Output the [X, Y] coordinate of the center of the cell containing the given text.  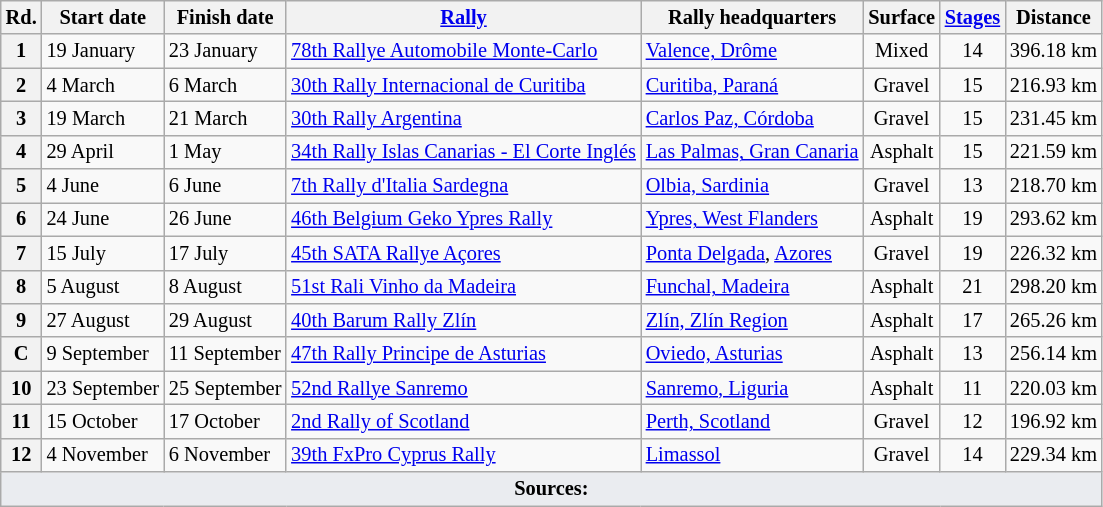
Distance [1054, 17]
15 July [103, 253]
4 [22, 152]
6 [22, 219]
40th Barum Rally Zlín [464, 320]
Mixed [901, 51]
23 January [225, 51]
45th SATA Rallye Açores [464, 253]
51st Rali Vinho da Madeira [464, 287]
226.32 km [1054, 253]
2 [22, 85]
4 March [103, 85]
Finish date [225, 17]
Rally headquarters [752, 17]
17 [972, 320]
218.70 km [1054, 186]
Rd. [22, 17]
Carlos Paz, Córdoba [752, 118]
Funchal, Madeira [752, 287]
24 June [103, 219]
Curitiba, Paraná [752, 85]
27 August [103, 320]
19 January [103, 51]
6 June [225, 186]
216.93 km [1054, 85]
Ponta Delgada, Azores [752, 253]
Start date [103, 17]
30th Rally Internacional de Curitiba [464, 85]
6 March [225, 85]
39th FxPro Cyprus Rally [464, 455]
4 November [103, 455]
3 [22, 118]
Perth, Scotland [752, 421]
C [22, 354]
29 August [225, 320]
298.20 km [1054, 287]
25 September [225, 388]
29 April [103, 152]
221.59 km [1054, 152]
Limassol [752, 455]
78th Rallye Automobile Monte-Carlo [464, 51]
21 March [225, 118]
8 August [225, 287]
6 November [225, 455]
30th Rally Argentina [464, 118]
52nd Rallye Sanremo [464, 388]
265.26 km [1054, 320]
26 June [225, 219]
34th Rally Islas Canarias - El Corte Inglés [464, 152]
7th Rally d'Italia Sardegna [464, 186]
7 [22, 253]
5 [22, 186]
231.45 km [1054, 118]
11 September [225, 354]
196.92 km [1054, 421]
Sanremo, Liguria [752, 388]
19 March [103, 118]
229.34 km [1054, 455]
9 [22, 320]
21 [972, 287]
2nd Rally of Scotland [464, 421]
Valence, Drôme [752, 51]
Las Palmas, Gran Canaria [752, 152]
Stages [972, 17]
10 [22, 388]
46th Belgium Geko Ypres Rally [464, 219]
4 June [103, 186]
17 July [225, 253]
220.03 km [1054, 388]
Olbia, Sardinia [752, 186]
23 September [103, 388]
Zlín, Zlín Region [752, 320]
17 October [225, 421]
15 October [103, 421]
1 [22, 51]
1 May [225, 152]
47th Rally Principe de Asturias [464, 354]
Oviedo, Asturias [752, 354]
256.14 km [1054, 354]
293.62 km [1054, 219]
Sources: [552, 489]
5 August [103, 287]
Surface [901, 17]
9 September [103, 354]
Rally [464, 17]
Ypres, West Flanders [752, 219]
8 [22, 287]
396.18 km [1054, 51]
